Find where the given text appears and provide that cell's center as [x, y] coordinate. 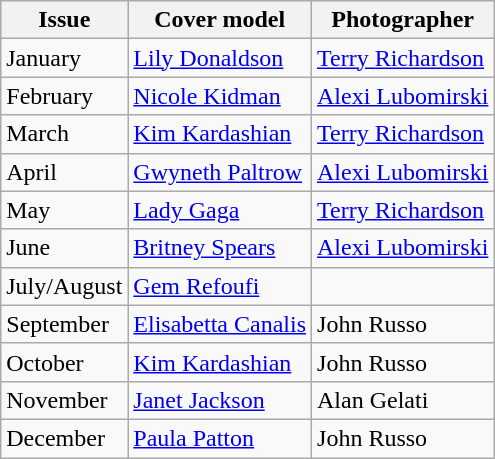
May [64, 210]
Cover model [220, 20]
October [64, 362]
Elisabetta Canalis [220, 324]
Alan Gelati [403, 400]
Photographer [403, 20]
Issue [64, 20]
September [64, 324]
Lady Gaga [220, 210]
January [64, 58]
Lily Donaldson [220, 58]
April [64, 172]
December [64, 438]
June [64, 248]
July/August [64, 286]
Janet Jackson [220, 400]
Paula Patton [220, 438]
November [64, 400]
March [64, 134]
Gem Refoufi [220, 286]
Britney Spears [220, 248]
February [64, 96]
Nicole Kidman [220, 96]
Gwyneth Paltrow [220, 172]
